Capture the cell that displays the provided text and extract its (x, y) central coordinate. 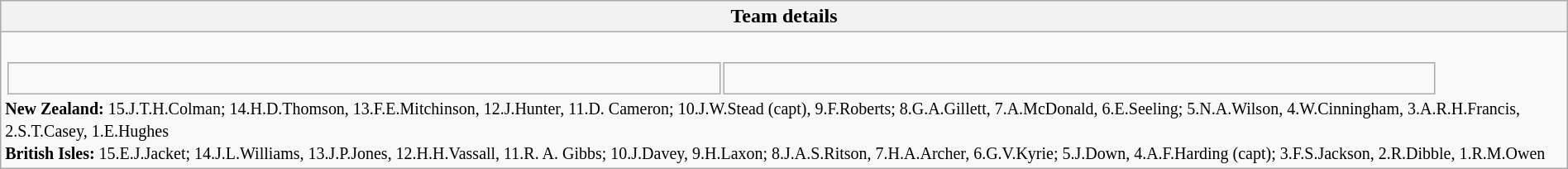
Team details (784, 17)
